Provide the [x, y] coordinate of the cell's center where the given text is located.  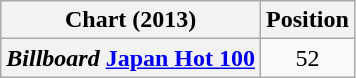
Position [308, 20]
Billboard Japan Hot 100 [131, 58]
52 [308, 58]
Chart (2013) [131, 20]
